Return the [x, y] coordinate for the center point of the cell that contains the specified text.  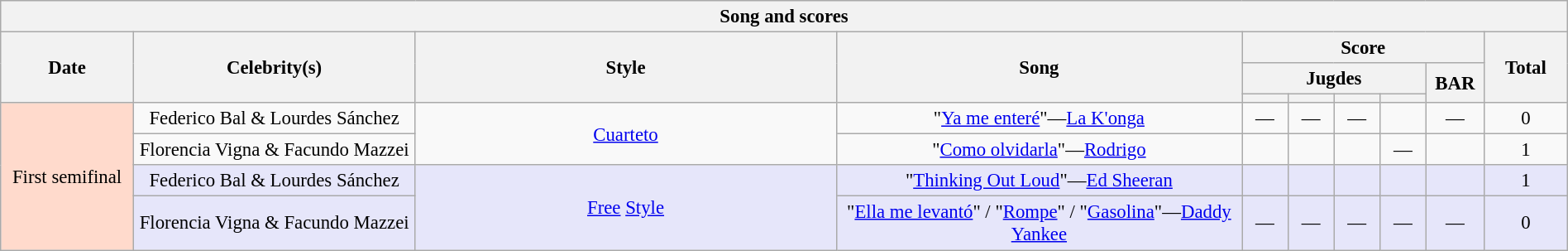
BAR [1456, 83]
"Thinking Out Loud"—Ed Sheeran [1039, 181]
Cuarteto [625, 134]
Song and scores [784, 17]
Song [1039, 68]
First semifinal [68, 176]
"Como olvidarla"—Rodrigo [1039, 150]
Date [68, 68]
"Ya me enteré"—La K'onga [1039, 118]
Total [1527, 68]
Jugdes [1334, 79]
Celebrity(s) [275, 68]
Free Style [625, 208]
Score [1363, 48]
"Ella me levantó" / "Rompe" / "Gasolina"—Daddy Yankee [1039, 224]
Style [625, 68]
